Determine the (X, Y) coordinate at the center of the cell enclosing the given text.  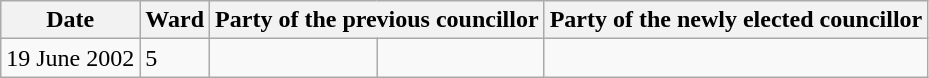
Date (70, 20)
Party of the newly elected councillor (736, 20)
19 June 2002 (70, 58)
5 (175, 58)
Ward (175, 20)
Party of the previous councillor (378, 20)
